Provide the (x, y) coordinate of the cell's center where the given text is located.  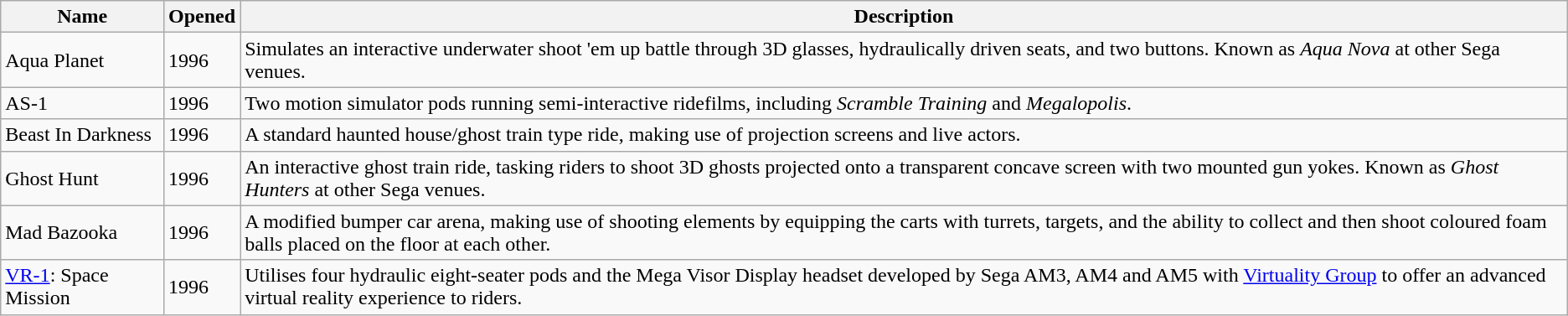
Ghost Hunt (82, 178)
Description (905, 17)
Name (82, 17)
A standard haunted house/ghost train type ride, making use of projection screens and live actors. (905, 135)
Two motion simulator pods running semi-interactive ridefilms, including Scramble Training and Megalopolis. (905, 103)
AS-1 (82, 103)
Opened (203, 17)
VR-1: Space Mission (82, 287)
Mad Bazooka (82, 233)
Beast In Darkness (82, 135)
Aqua Planet (82, 60)
